Find where the given text appears and provide that cell's center as (x, y) coordinate. 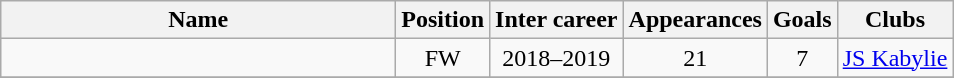
Inter career (556, 20)
7 (802, 58)
JS Kabylie (895, 58)
FW (443, 58)
Name (198, 20)
Goals (802, 20)
2018–2019 (556, 58)
Clubs (895, 20)
21 (695, 58)
Appearances (695, 20)
Position (443, 20)
